Output the [x, y] coordinate of the center of the cell containing the given text.  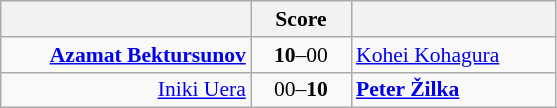
Kohei Kohagura [454, 55]
Iniki Uera [126, 90]
Score [301, 19]
10–00 [301, 55]
Peter Žilka [454, 90]
00–10 [301, 90]
Azamat Bektursunov [126, 55]
